Identify which cell holds the provided text, then report its (x, y) central coordinate. 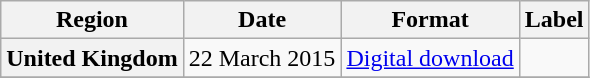
Format (430, 20)
22 March 2015 (262, 58)
Label (554, 20)
Digital download (430, 58)
Date (262, 20)
Region (92, 20)
United Kingdom (92, 58)
